Output the (X, Y) coordinate of the center of the cell containing the given text.  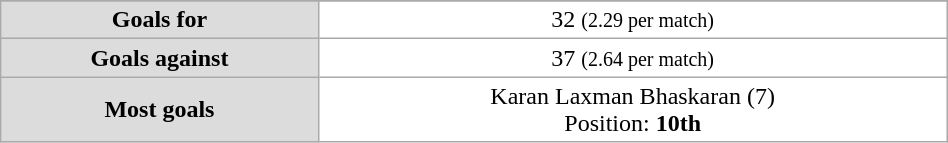
Goals against (160, 58)
32 (2.29 per match) (632, 20)
37 (2.64 per match) (632, 58)
Karan Laxman Bhaskaran (7) Position: 10th (632, 110)
Most goals (160, 110)
Goals for (160, 20)
